Output the [X, Y] coordinate of the center of the cell containing the given text.  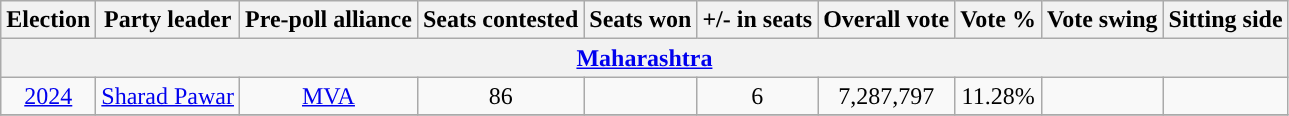
Sitting side [1226, 20]
86 [500, 96]
Sharad Pawar [168, 96]
Overall vote [886, 20]
Seats contested [500, 20]
Vote % [998, 20]
Maharashtra [644, 58]
MVA [329, 96]
Seats won [640, 20]
Election [48, 20]
Party leader [168, 20]
2024 [48, 96]
Pre-poll alliance [329, 20]
Vote swing [1103, 20]
+/- in seats [758, 20]
11.28% [998, 96]
7,287,797 [886, 96]
6 [758, 96]
